Determine the [X, Y] coordinate at the center of the cell enclosing the given text.  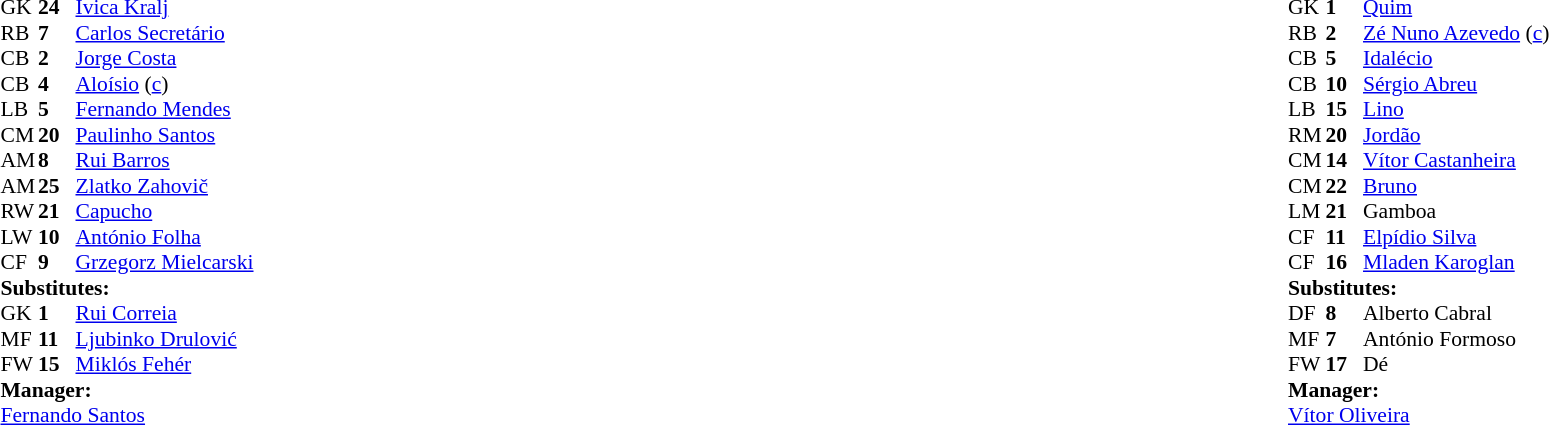
LM [1307, 211]
14 [1345, 161]
António Formoso [1456, 339]
Capucho [165, 211]
Lino [1456, 109]
1 [57, 313]
Aloísio (c) [165, 84]
Elpídio Silva [1456, 237]
Mladen Karoglan [1456, 263]
Ljubinko Drulović [165, 339]
Vítor Castanheira [1456, 161]
25 [57, 186]
Fernando Mendes [165, 109]
Zlatko Zahovič [165, 186]
16 [1345, 263]
Bruno [1456, 186]
Idalécio [1456, 59]
António Folha [165, 237]
Gamboa [1456, 211]
Carlos Secretário [165, 33]
DF [1307, 313]
22 [1345, 186]
Grzegorz Mielcarski [165, 263]
Jorge Costa [165, 59]
RW [19, 211]
Rui Correia [165, 313]
Paulinho Santos [165, 135]
Miklós Fehér [165, 365]
GK [19, 313]
LW [19, 237]
Zé Nuno Azevedo (c) [1456, 33]
Jordão [1456, 135]
RM [1307, 135]
Alberto Cabral [1456, 313]
Sérgio Abreu [1456, 84]
Rui Barros [165, 161]
Dé [1456, 365]
9 [57, 263]
4 [57, 84]
17 [1345, 365]
